Provide the [X, Y] coordinate of the cell's center where the given text is located.  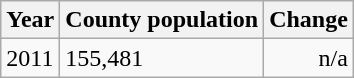
155,481 [162, 58]
Change [309, 20]
2011 [30, 58]
Year [30, 20]
County population [162, 20]
n/a [309, 58]
